Detect which cell encompasses the target text, then output its (X, Y) center coordinate. 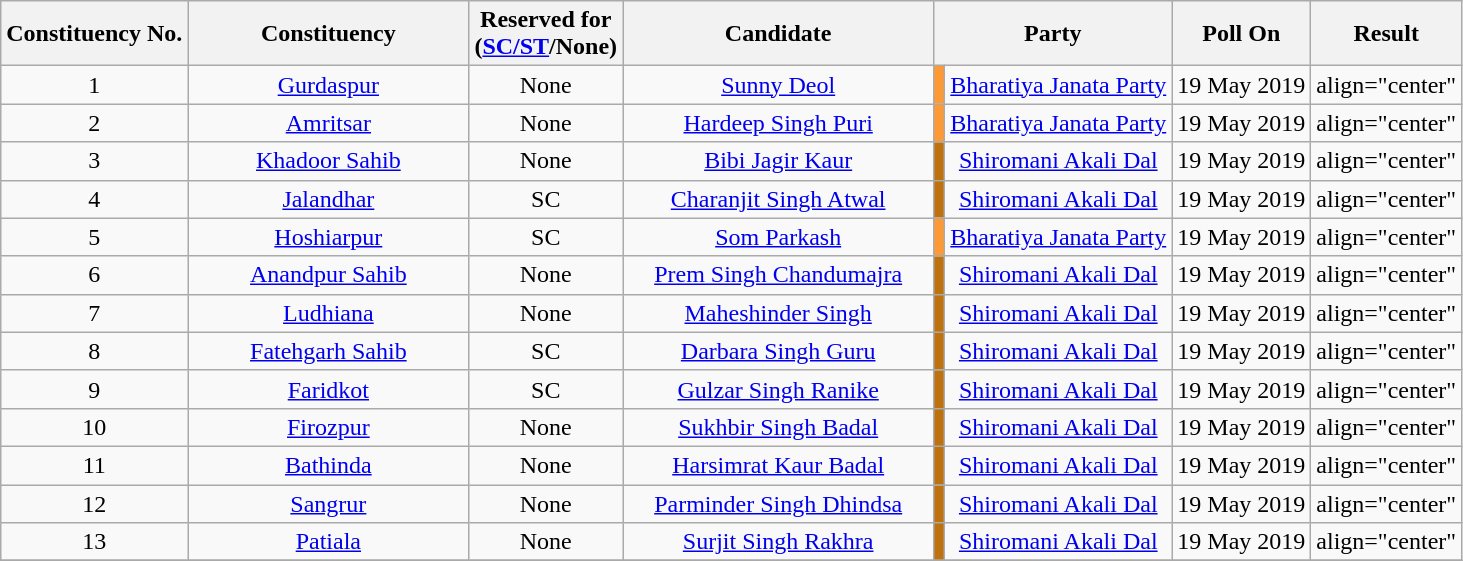
Anandpur Sahib (328, 275)
Prem Singh Chandumajra (778, 275)
Gulzar Singh Ranike (778, 389)
9 (94, 389)
Surjit Singh Rakhra (778, 542)
Jalandhar (328, 199)
Charanjit Singh Atwal (778, 199)
Sukhbir Singh Badal (778, 427)
12 (94, 503)
Bibi Jagir Kaur (778, 161)
Result (1386, 34)
Amritsar (328, 123)
Sunny Deol (778, 85)
Sangrur (328, 503)
Constituency No. (94, 34)
Hoshiarpur (328, 237)
8 (94, 351)
1 (94, 85)
Firozpur (328, 427)
Som Parkash (778, 237)
Party (1053, 34)
Constituency (328, 34)
4 (94, 199)
5 (94, 237)
Ludhiana (328, 313)
Darbara Singh Guru (778, 351)
Gurdaspur (328, 85)
Poll On (1242, 34)
Parminder Singh Dhindsa (778, 503)
Khadoor Sahib (328, 161)
Fatehgarh Sahib (328, 351)
Reserved for(SC/ST/None) (546, 34)
Harsimrat Kaur Badal (778, 465)
2 (94, 123)
Bathinda (328, 465)
Candidate (778, 34)
Patiala (328, 542)
13 (94, 542)
3 (94, 161)
11 (94, 465)
Maheshinder Singh (778, 313)
10 (94, 427)
Faridkot (328, 389)
6 (94, 275)
Hardeep Singh Puri (778, 123)
7 (94, 313)
